Identify which cell holds the provided text, then report its (X, Y) central coordinate. 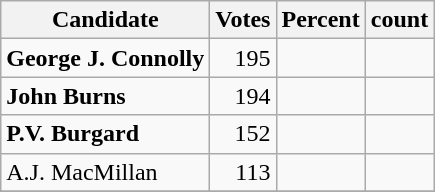
A.J. MacMillan (106, 172)
count (399, 20)
Votes (243, 20)
John Burns (106, 96)
Percent (320, 20)
194 (243, 96)
113 (243, 172)
152 (243, 134)
P.V. Burgard (106, 134)
Candidate (106, 20)
George J. Connolly (106, 58)
195 (243, 58)
